For the text-containing cell, return its midpoint in [X, Y] coordinate format. 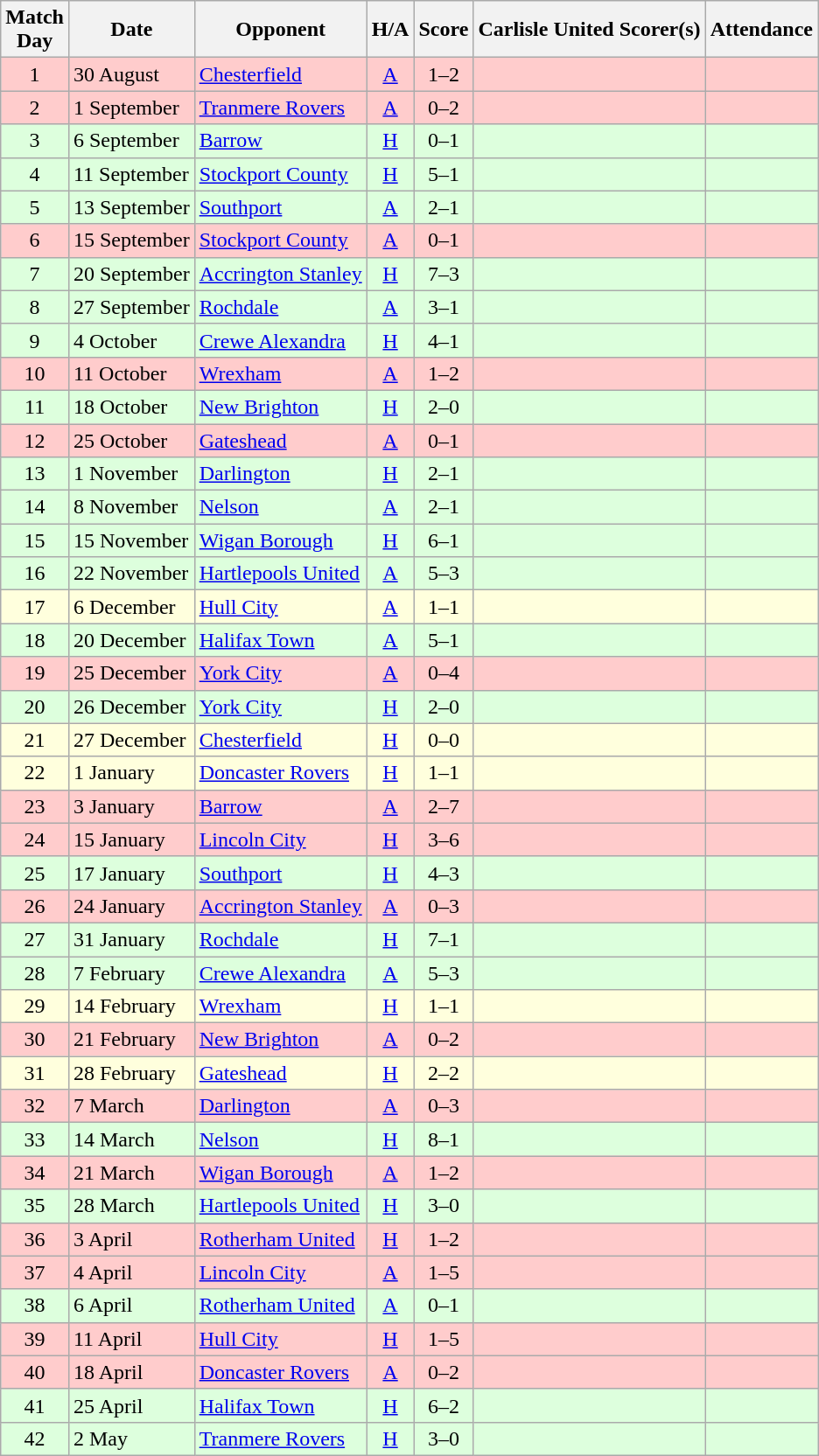
7 February [131, 973]
37 [35, 1272]
22 [35, 773]
9 [35, 340]
8 November [131, 507]
17 January [131, 873]
4 [35, 174]
13 September [131, 207]
2 [35, 108]
Match Day [35, 30]
25 [35, 873]
19 [35, 673]
4 October [131, 340]
4–1 [444, 340]
11 September [131, 174]
7–3 [444, 274]
26 [35, 906]
17 [35, 607]
28 February [131, 1073]
Opponent [280, 30]
25 April [131, 1405]
27 December [131, 740]
20 [35, 707]
14 February [131, 1007]
15 January [131, 839]
5 [35, 207]
Attendance [761, 30]
21 February [131, 1040]
Date [131, 30]
3 January [131, 806]
Score [444, 30]
25 October [131, 440]
6 April [131, 1306]
22 November [131, 574]
36 [35, 1239]
24 January [131, 906]
2–2 [444, 1073]
32 [35, 1106]
7 March [131, 1106]
6–2 [444, 1405]
15 September [131, 240]
18 April [131, 1372]
27 [35, 939]
15 [35, 540]
2–7 [444, 806]
3–6 [444, 839]
21 [35, 740]
14 [35, 507]
42 [35, 1439]
6–1 [444, 540]
12 [35, 440]
23 [35, 806]
1 November [131, 474]
3 April [131, 1239]
2 May [131, 1439]
0–0 [444, 740]
35 [35, 1206]
31 [35, 1073]
38 [35, 1306]
31 January [131, 939]
21 March [131, 1173]
14 March [131, 1139]
3 [35, 141]
1 [35, 74]
27 September [131, 307]
34 [35, 1173]
33 [35, 1139]
25 December [131, 673]
28 March [131, 1206]
11 April [131, 1339]
41 [35, 1405]
18 [35, 640]
4 April [131, 1272]
26 December [131, 707]
4–3 [444, 873]
1 September [131, 108]
40 [35, 1372]
11 October [131, 373]
10 [35, 373]
18 October [131, 407]
8 [35, 307]
7 [35, 274]
28 [35, 973]
24 [35, 839]
30 [35, 1040]
6 December [131, 607]
29 [35, 1007]
H/A [390, 30]
3–1 [444, 307]
1 January [131, 773]
30 August [131, 74]
13 [35, 474]
20 December [131, 640]
0–4 [444, 673]
Carlisle United Scorer(s) [590, 30]
11 [35, 407]
8–1 [444, 1139]
6 [35, 240]
6 September [131, 141]
15 November [131, 540]
7–1 [444, 939]
16 [35, 574]
39 [35, 1339]
20 September [131, 274]
